Extract the [x, y] coordinate from the center of the cell holding the provided text.  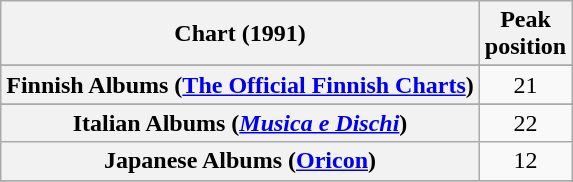
21 [525, 85]
Italian Albums (Musica e Dischi) [240, 123]
22 [525, 123]
Peakposition [525, 34]
Chart (1991) [240, 34]
12 [525, 161]
Finnish Albums (The Official Finnish Charts) [240, 85]
Japanese Albums (Oricon) [240, 161]
